From the cell containing the given text, extract its center point as (x, y) coordinate. 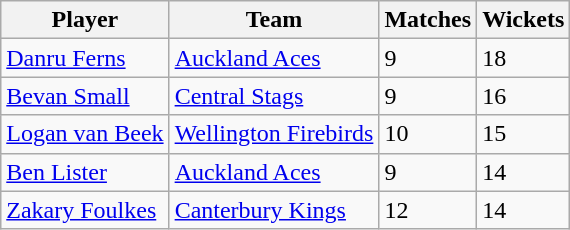
Bevan Small (85, 96)
Zakary Foulkes (85, 210)
12 (428, 210)
Wellington Firebirds (274, 134)
Danru Ferns (85, 58)
Logan van Beek (85, 134)
10 (428, 134)
Central Stags (274, 96)
18 (524, 58)
Ben Lister (85, 172)
Wickets (524, 20)
Matches (428, 20)
Team (274, 20)
Player (85, 20)
Canterbury Kings (274, 210)
16 (524, 96)
15 (524, 134)
